Find where the given text appears and provide that cell's center as (x, y) coordinate. 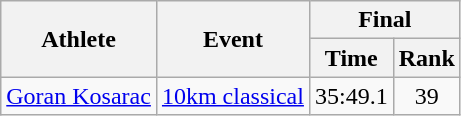
Rank (426, 58)
Goran Kosarac (79, 96)
Time (351, 58)
Athlete (79, 39)
10km classical (232, 96)
39 (426, 96)
35:49.1 (351, 96)
Final (384, 20)
Event (232, 39)
